Identify which cell holds the provided text, then report its (x, y) central coordinate. 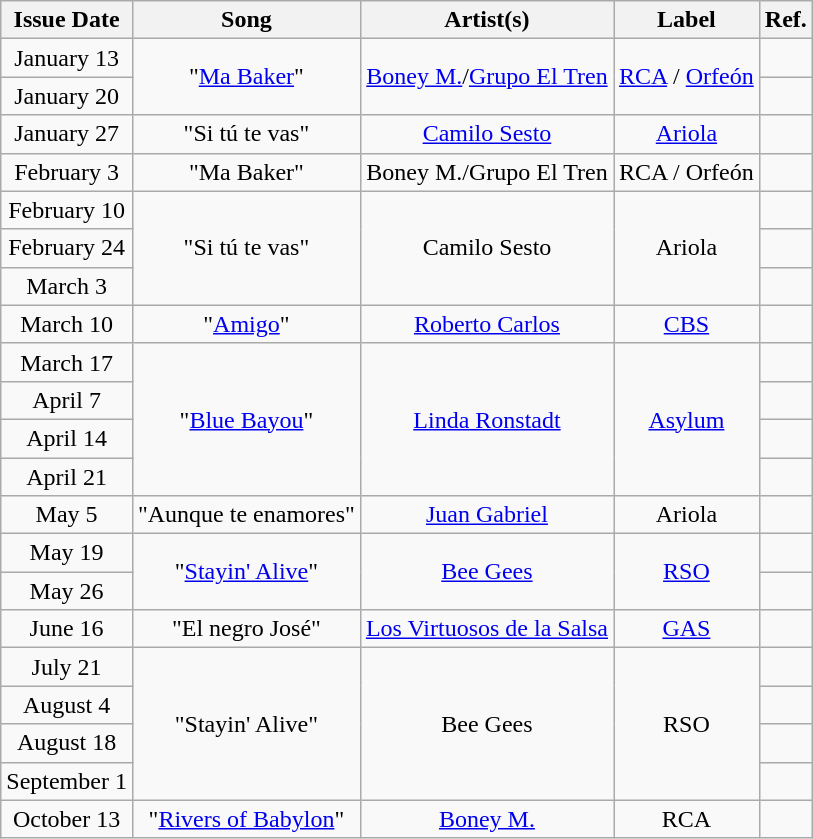
Song (246, 20)
June 16 (67, 629)
"Rivers of Babylon" (246, 819)
RCA (687, 819)
September 1 (67, 781)
Roberto Carlos (486, 324)
March 10 (67, 324)
Issue Date (67, 20)
January 20 (67, 96)
Artist(s) (486, 20)
May 19 (67, 553)
January 27 (67, 134)
Los Virtuosos de la Salsa (486, 629)
Juan Gabriel (486, 515)
CBS (687, 324)
"Amigo" (246, 324)
"Aunque te enamores" (246, 515)
Linda Ronstadt (486, 419)
October 13 (67, 819)
Label (687, 20)
January 13 (67, 58)
Asylum (687, 419)
August 4 (67, 705)
May 26 (67, 591)
February 24 (67, 248)
July 21 (67, 667)
Boney M. (486, 819)
February 3 (67, 172)
"Blue Bayou" (246, 419)
February 10 (67, 210)
March 3 (67, 286)
May 5 (67, 515)
April 21 (67, 477)
GAS (687, 629)
March 17 (67, 362)
"El negro José" (246, 629)
April 14 (67, 438)
August 18 (67, 743)
April 7 (67, 400)
Ref. (786, 20)
